Capture the cell that displays the provided text and extract its (X, Y) central coordinate. 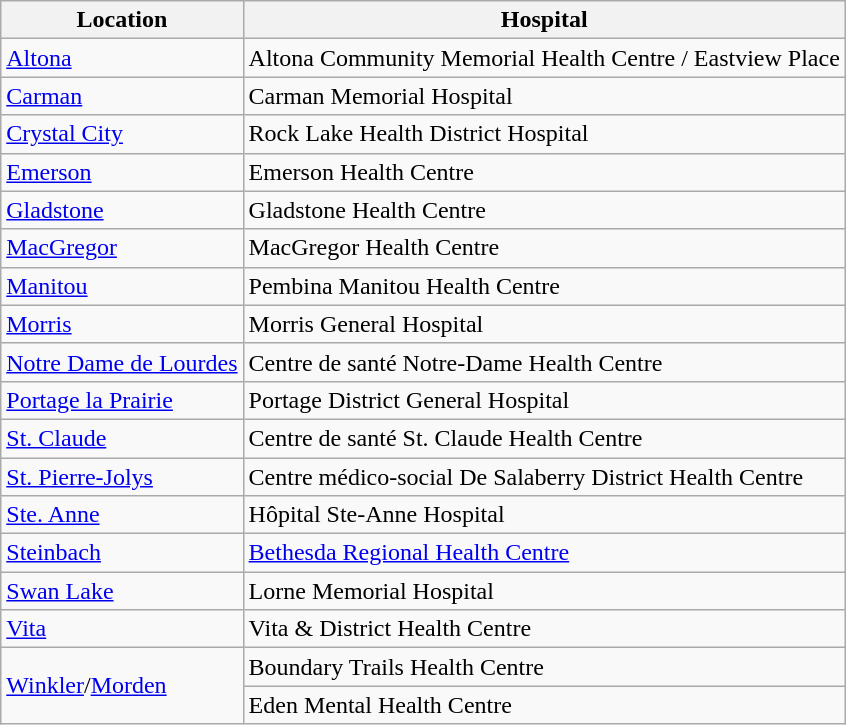
Portage District General Hospital (544, 400)
Carman Memorial Hospital (544, 96)
Morris (122, 324)
Centre de santé St. Claude Health Centre (544, 438)
Emerson Health Centre (544, 172)
Pembina Manitou Health Centre (544, 286)
Swan Lake (122, 591)
Altona Community Memorial Health Centre / Eastview Place (544, 58)
Morris General Hospital (544, 324)
Location (122, 20)
Hôpital Ste-Anne Hospital (544, 515)
Portage la Prairie (122, 400)
Hospital (544, 20)
Crystal City (122, 134)
Gladstone Health Centre (544, 210)
Bethesda Regional Health Centre (544, 553)
Ste. Anne (122, 515)
Centre médico-social De Salaberry District Health Centre (544, 477)
Vita & District Health Centre (544, 629)
St. Pierre-Jolys (122, 477)
Notre Dame de Lourdes (122, 362)
St. Claude (122, 438)
MacGregor (122, 248)
Carman (122, 96)
Emerson (122, 172)
Eden Mental Health Centre (544, 705)
Manitou (122, 286)
Altona (122, 58)
Boundary Trails Health Centre (544, 667)
Rock Lake Health District Hospital (544, 134)
Lorne Memorial Hospital (544, 591)
Centre de santé Notre-Dame Health Centre (544, 362)
MacGregor Health Centre (544, 248)
Gladstone (122, 210)
Vita (122, 629)
Winkler/Morden (122, 686)
Steinbach (122, 553)
